Return [X, Y] of the center of cell containing provided text 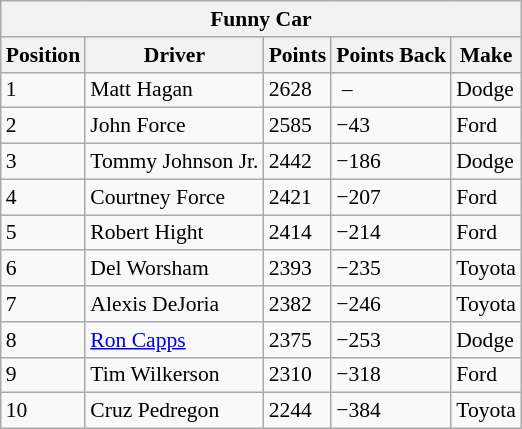
−207 [391, 197]
5 [43, 233]
2382 [298, 304]
−186 [391, 162]
Cruz Pedregon [174, 411]
1 [43, 90]
9 [43, 375]
−246 [391, 304]
Tim Wilkerson [174, 375]
−318 [391, 375]
4 [43, 197]
2 [43, 126]
Points Back [391, 55]
Points [298, 55]
−384 [391, 411]
2585 [298, 126]
Make [486, 55]
10 [43, 411]
2375 [298, 340]
John Force [174, 126]
2393 [298, 269]
−235 [391, 269]
Driver [174, 55]
8 [43, 340]
Tommy Johnson Jr. [174, 162]
2421 [298, 197]
– [391, 90]
2244 [298, 411]
3 [43, 162]
2414 [298, 233]
Alexis DeJoria [174, 304]
−214 [391, 233]
6 [43, 269]
Position [43, 55]
Matt Hagan [174, 90]
−43 [391, 126]
Del Worsham [174, 269]
7 [43, 304]
Courtney Force [174, 197]
2442 [298, 162]
Robert Hight [174, 233]
−253 [391, 340]
Funny Car [261, 19]
2628 [298, 90]
Ron Capps [174, 340]
2310 [298, 375]
